Output the (X, Y) coordinate of the center of the cell containing the given text.  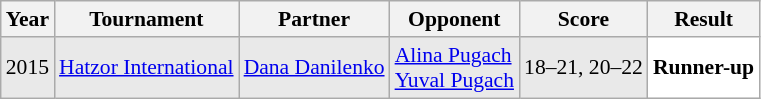
18–21, 20–22 (584, 68)
Score (584, 19)
2015 (28, 68)
Year (28, 19)
Hatzor International (146, 68)
Partner (314, 19)
Runner-up (704, 68)
Result (704, 19)
Dana Danilenko (314, 68)
Tournament (146, 19)
Alina Pugach Yuval Pugach (454, 68)
Opponent (454, 19)
